Detect which cell encompasses the target text, then output its (X, Y) center coordinate. 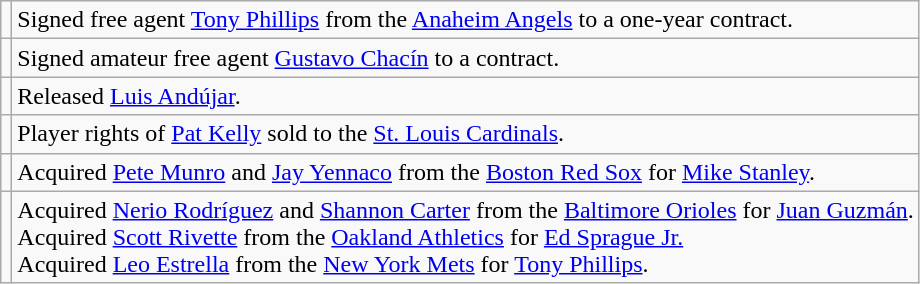
Player rights of Pat Kelly sold to the St. Louis Cardinals. (466, 134)
Acquired Pete Munro and Jay Yennaco from the Boston Red Sox for Mike Stanley. (466, 172)
Released Luis Andújar. (466, 96)
Signed amateur free agent Gustavo Chacín to a contract. (466, 58)
Signed free agent Tony Phillips from the Anaheim Angels to a one-year contract. (466, 20)
